Locate the cell with the specified text and output its (x, y) center coordinate. 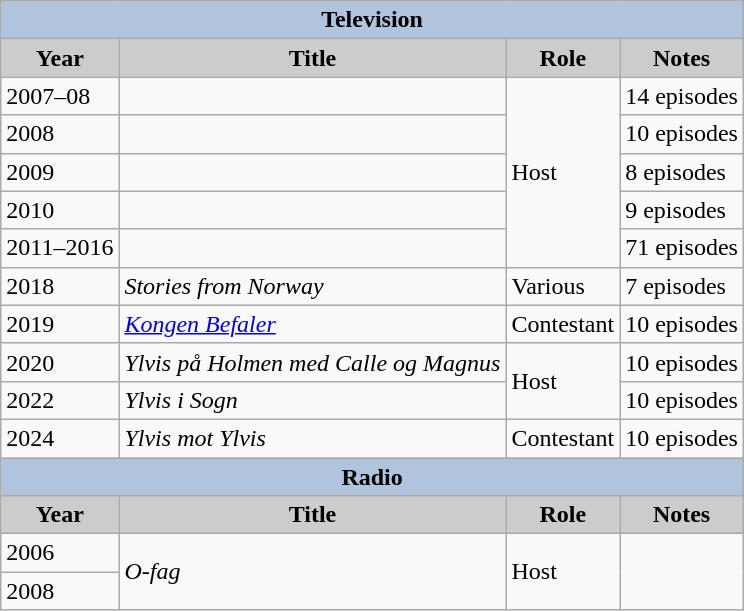
7 episodes (682, 286)
2022 (60, 400)
2020 (60, 362)
9 episodes (682, 210)
Ylvis på Holmen med Calle og Magnus (312, 362)
71 episodes (682, 248)
14 episodes (682, 96)
2009 (60, 172)
2010 (60, 210)
Ylvis mot Ylvis (312, 438)
2007–08 (60, 96)
Radio (372, 477)
Television (372, 20)
2018 (60, 286)
8 episodes (682, 172)
Stories from Norway (312, 286)
2011–2016 (60, 248)
Kongen Befaler (312, 324)
Ylvis i Sogn (312, 400)
2019 (60, 324)
2006 (60, 553)
O-fag (312, 572)
2024 (60, 438)
Various (563, 286)
